Search for the cell housing the specified text and yield its (X, Y) center coordinate. 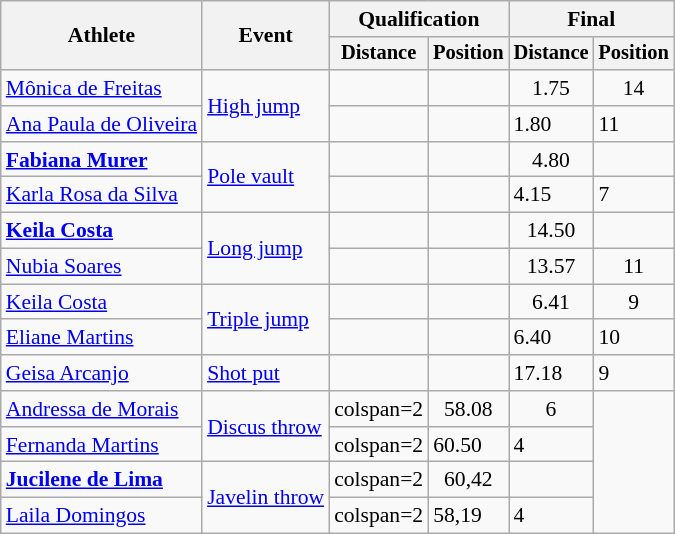
Andressa de Morais (102, 409)
Eliane Martins (102, 338)
Final (592, 19)
1.80 (552, 124)
6.40 (552, 338)
Event (266, 36)
Fabiana Murer (102, 160)
Laila Domingos (102, 516)
Fernanda Martins (102, 445)
Shot put (266, 373)
Nubia Soares (102, 267)
Discus throw (266, 426)
High jump (266, 106)
58.08 (468, 409)
6 (552, 409)
60,42 (468, 480)
Geisa Arcanjo (102, 373)
14 (633, 88)
Mônica de Freitas (102, 88)
Jucilene de Lima (102, 480)
17.18 (552, 373)
14.50 (552, 231)
7 (633, 195)
4.15 (552, 195)
4.80 (552, 160)
10 (633, 338)
Karla Rosa da Silva (102, 195)
1.75 (552, 88)
Javelin throw (266, 498)
Qualification (418, 19)
13.57 (552, 267)
Athlete (102, 36)
Pole vault (266, 178)
Long jump (266, 248)
58,19 (468, 516)
Triple jump (266, 320)
Ana Paula de Oliveira (102, 124)
6.41 (552, 302)
60.50 (468, 445)
